Search for the cell housing the specified text and yield its [X, Y] center coordinate. 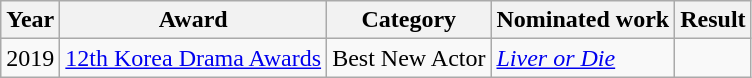
Liver or Die [583, 58]
2019 [30, 58]
Nominated work [583, 20]
Year [30, 20]
Category [409, 20]
Best New Actor [409, 58]
Result [713, 20]
Award [194, 20]
12th Korea Drama Awards [194, 58]
